Output the (x, y) coordinate of the center of the cell containing the given text.  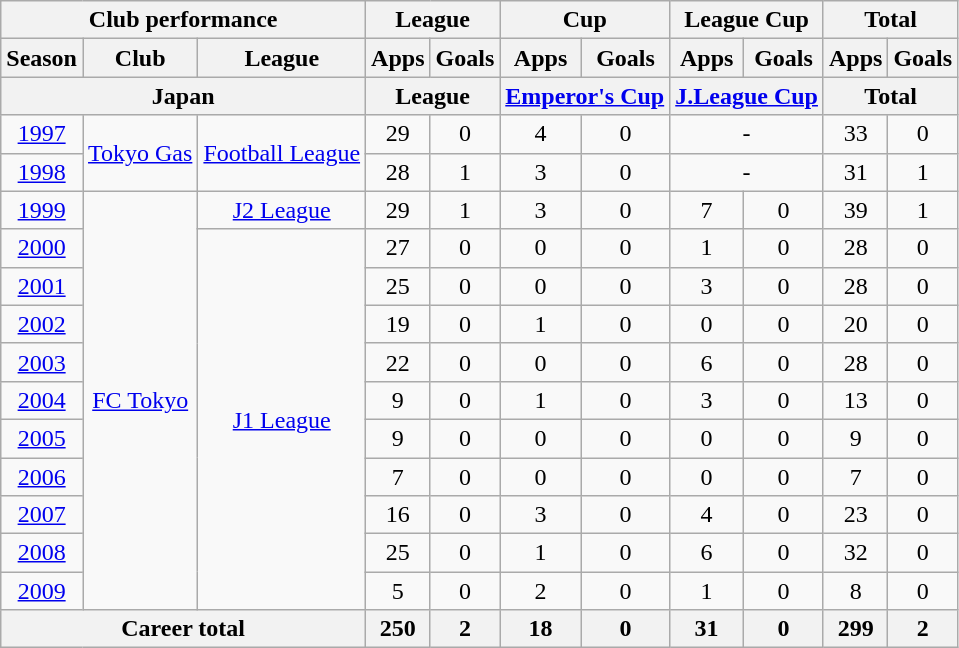
16 (398, 515)
19 (398, 324)
2000 (42, 248)
299 (855, 629)
2005 (42, 438)
FC Tokyo (140, 400)
Emperor's Cup (585, 96)
8 (855, 591)
27 (398, 248)
J1 League (282, 420)
1999 (42, 210)
23 (855, 515)
Club performance (184, 20)
22 (398, 362)
18 (541, 629)
Japan (184, 96)
Club (140, 58)
5 (398, 591)
2007 (42, 515)
2006 (42, 477)
2002 (42, 324)
1997 (42, 134)
Football League (282, 153)
250 (398, 629)
33 (855, 134)
2009 (42, 591)
Career total (184, 629)
32 (855, 553)
20 (855, 324)
Season (42, 58)
2008 (42, 553)
13 (855, 400)
J2 League (282, 210)
2001 (42, 286)
Cup (585, 20)
J.League Cup (747, 96)
2003 (42, 362)
39 (855, 210)
Tokyo Gas (140, 153)
2004 (42, 400)
League Cup (747, 20)
1998 (42, 172)
